Return the [X, Y] coordinate for the center point of the cell that contains the specified text.  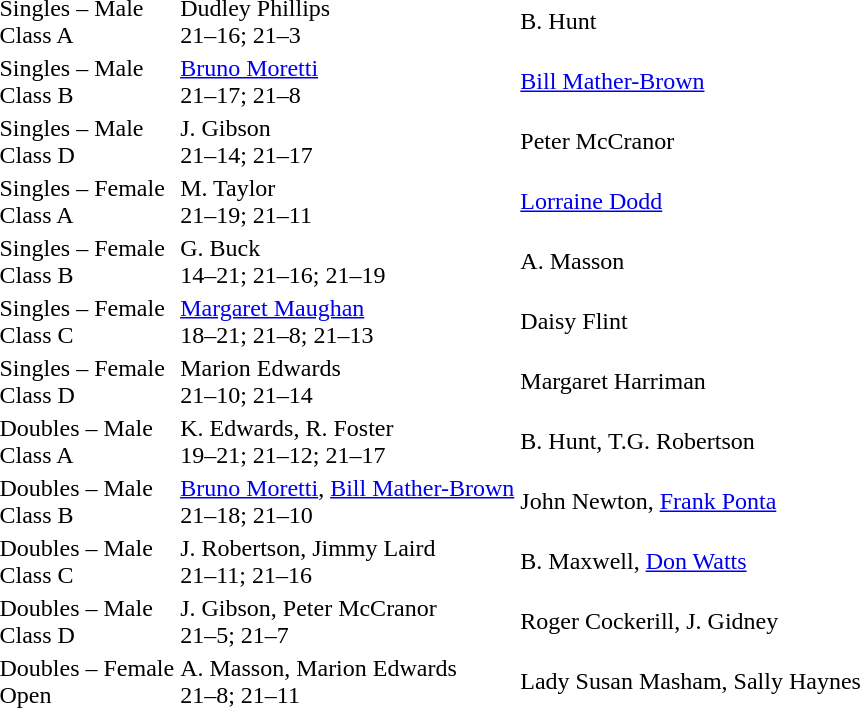
Marion Edwards 21–10; 21–14 [348, 382]
J. Gibson 21–14; 21–17 [348, 142]
Bruno Moretti, Bill Mather-Brown 21–18; 21–10 [348, 502]
G. Buck 14–21; 21–16; 21–19 [348, 262]
Margaret Maughan 18–21; 21–8; 21–13 [348, 322]
Bruno Moretti 21–17; 21–8 [348, 82]
J. Robertson, Jimmy Laird 21–11; 21–16 [348, 562]
K. Edwards, R. Foster 19–21; 21–12; 21–17 [348, 442]
J. Gibson, Peter McCranor 21–5; 21–7 [348, 622]
M. Taylor 21–19; 21–11 [348, 202]
